Detect which cell encompasses the target text, then output its (X, Y) center coordinate. 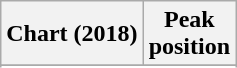
Peak position (189, 34)
Chart (2018) (72, 34)
